Extract the (x, y) coordinate from the center of the cell holding the provided text.  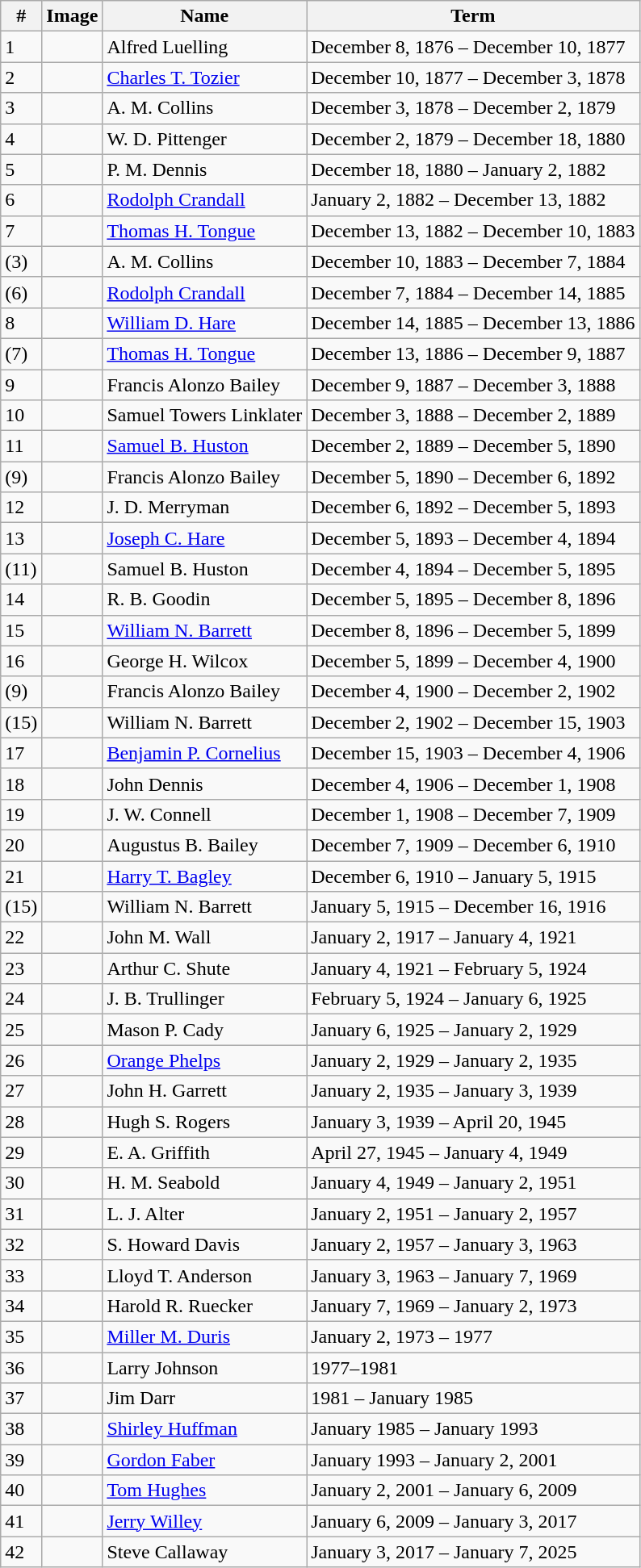
Shirley Huffman (205, 1429)
April 27, 1945 – January 4, 1949 (473, 1152)
December 4, 1894 – December 5, 1895 (473, 569)
40 (21, 1491)
December 4, 1900 – December 2, 1902 (473, 692)
January 2, 1917 – January 4, 1921 (473, 938)
16 (21, 661)
Term (473, 16)
R. B. Goodin (205, 600)
William D. Hare (205, 323)
Orange Phelps (205, 1060)
31 (21, 1214)
Miller M. Duris (205, 1336)
13 (21, 538)
Arthur C. Shute (205, 968)
December 18, 1880 – January 2, 1882 (473, 169)
December 7, 1909 – December 6, 1910 (473, 845)
January 1985 – January 1993 (473, 1429)
39 (21, 1460)
Lloyd T. Anderson (205, 1275)
December 6, 1892 – December 5, 1893 (473, 508)
6 (21, 200)
21 (21, 876)
4 (21, 139)
# (21, 16)
3 (21, 108)
January 3, 2017 – January 7, 2025 (473, 1552)
(11) (21, 569)
January 2, 1951 – January 2, 1957 (473, 1214)
December 5, 1890 – December 6, 1892 (473, 477)
L. J. Alter (205, 1214)
41 (21, 1521)
December 5, 1899 – December 4, 1900 (473, 661)
8 (21, 323)
December 3, 1878 – December 2, 1879 (473, 108)
10 (21, 416)
December 4, 1906 – December 1, 1908 (473, 784)
January 1993 – January 2, 2001 (473, 1460)
January 5, 1915 – December 16, 1916 (473, 907)
George H. Wilcox (205, 661)
December 13, 1882 – December 10, 1883 (473, 231)
December 8, 1876 – December 10, 1877 (473, 47)
Steve Callaway (205, 1552)
Gordon Faber (205, 1460)
John M. Wall (205, 938)
John H. Garrett (205, 1091)
December 8, 1896 – December 5, 1899 (473, 630)
25 (21, 1030)
(3) (21, 261)
December 7, 1884 – December 14, 1885 (473, 292)
15 (21, 630)
34 (21, 1306)
J. D. Merryman (205, 508)
December 15, 1903 – December 4, 1906 (473, 753)
32 (21, 1244)
December 5, 1893 – December 4, 1894 (473, 538)
Name (205, 16)
37 (21, 1399)
January 2, 1929 – January 2, 1935 (473, 1060)
Hugh S. Rogers (205, 1122)
20 (21, 845)
December 10, 1883 – December 7, 1884 (473, 261)
December 14, 1885 – December 13, 1886 (473, 323)
22 (21, 938)
Benjamin P. Cornelius (205, 753)
29 (21, 1152)
January 6, 1925 – January 2, 1929 (473, 1030)
S. Howard Davis (205, 1244)
19 (21, 814)
December 2, 1889 – December 5, 1890 (473, 446)
Jerry Willey (205, 1521)
Mason P. Cady (205, 1030)
H. M. Seabold (205, 1183)
December 2, 1902 – December 15, 1903 (473, 722)
12 (21, 508)
Harold R. Ruecker (205, 1306)
Charles T. Tozier (205, 77)
John Dennis (205, 784)
Harry T. Bagley (205, 876)
7 (21, 231)
December 5, 1895 – December 8, 1896 (473, 600)
(6) (21, 292)
December 10, 1877 – December 3, 1878 (473, 77)
18 (21, 784)
23 (21, 968)
Joseph C. Hare (205, 538)
December 6, 1910 – January 5, 1915 (473, 876)
January 4, 1949 – January 2, 1951 (473, 1183)
17 (21, 753)
January 3, 1963 – January 7, 1969 (473, 1275)
27 (21, 1091)
January 6, 2009 – January 3, 2017 (473, 1521)
1977–1981 (473, 1368)
December 9, 1887 – December 3, 1888 (473, 385)
11 (21, 446)
P. M. Dennis (205, 169)
36 (21, 1368)
December 2, 1879 – December 18, 1880 (473, 139)
J. W. Connell (205, 814)
E. A. Griffith (205, 1152)
January 2, 1957 – January 3, 1963 (473, 1244)
January 3, 1939 – April 20, 1945 (473, 1122)
January 2, 1973 – 1977 (473, 1336)
Samuel Towers Linklater (205, 416)
January 4, 1921 – February 5, 1924 (473, 968)
Jim Darr (205, 1399)
33 (21, 1275)
9 (21, 385)
Augustus B. Bailey (205, 845)
2 (21, 77)
24 (21, 999)
(7) (21, 353)
W. D. Pittenger (205, 139)
30 (21, 1183)
Tom Hughes (205, 1491)
December 13, 1886 – December 9, 1887 (473, 353)
26 (21, 1060)
February 5, 1924 – January 6, 1925 (473, 999)
42 (21, 1552)
December 1, 1908 – December 7, 1909 (473, 814)
Image (73, 16)
14 (21, 600)
January 2, 1882 – December 13, 1882 (473, 200)
January 7, 1969 – January 2, 1973 (473, 1306)
Alfred Luelling (205, 47)
35 (21, 1336)
J. B. Trullinger (205, 999)
Larry Johnson (205, 1368)
December 3, 1888 – December 2, 1889 (473, 416)
January 2, 2001 – January 6, 2009 (473, 1491)
1 (21, 47)
28 (21, 1122)
5 (21, 169)
January 2, 1935 – January 3, 1939 (473, 1091)
1981 – January 1985 (473, 1399)
38 (21, 1429)
